Output the [X, Y] coordinate of the center of the cell containing the given text.  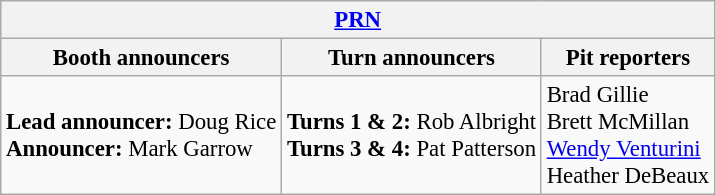
PRN [358, 20]
Booth announcers [142, 58]
Brad GillieBrett McMillanWendy VenturiniHeather DeBeaux [628, 136]
Turn announcers [412, 58]
Lead announcer: Doug RiceAnnouncer: Mark Garrow [142, 136]
Turns 1 & 2: Rob AlbrightTurns 3 & 4: Pat Patterson [412, 136]
Pit reporters [628, 58]
